Extract the (X, Y) coordinate from the center of the cell holding the provided text.  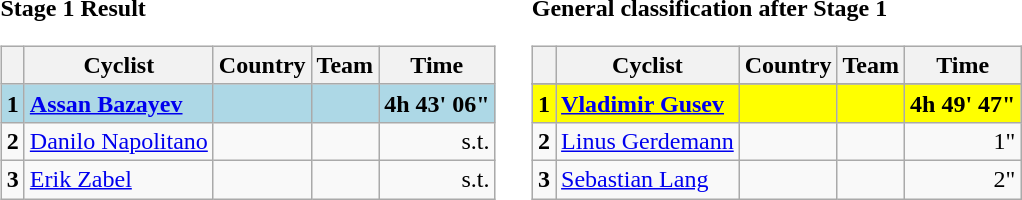
Assan Bazayev (118, 103)
Linus Gerdemann (648, 141)
2" (963, 179)
Danilo Napolitano (118, 141)
4h 43' 06" (437, 103)
Sebastian Lang (648, 179)
4h 49' 47" (963, 103)
1" (963, 141)
Erik Zabel (118, 179)
Vladimir Gusev (648, 103)
